Extract the (x, y) coordinate from the center of the cell holding the provided text.  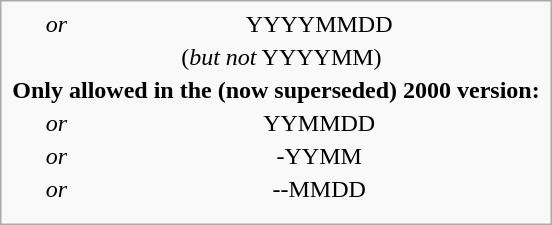
Only allowed in the (now superseded) 2000 version: (276, 90)
-YYMM (320, 156)
(but not YYYYMM) (282, 57)
YYMMDD (320, 123)
--MMDD (320, 189)
YYYYMMDD (320, 24)
